Locate the cell with the specified text and output its (x, y) center coordinate. 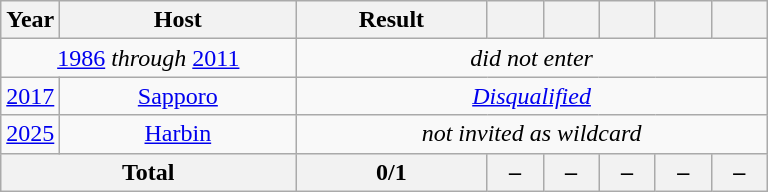
Sapporo (178, 96)
2017 (30, 96)
Harbin (178, 134)
not invited as wildcard (532, 134)
Year (30, 20)
did not enter (532, 58)
1986 through 2011 (148, 58)
0/1 (392, 172)
Host (178, 20)
Result (392, 20)
Total (148, 172)
2025 (30, 134)
Disqualified (532, 96)
